From the cell containing the given text, extract its center point as (x, y) coordinate. 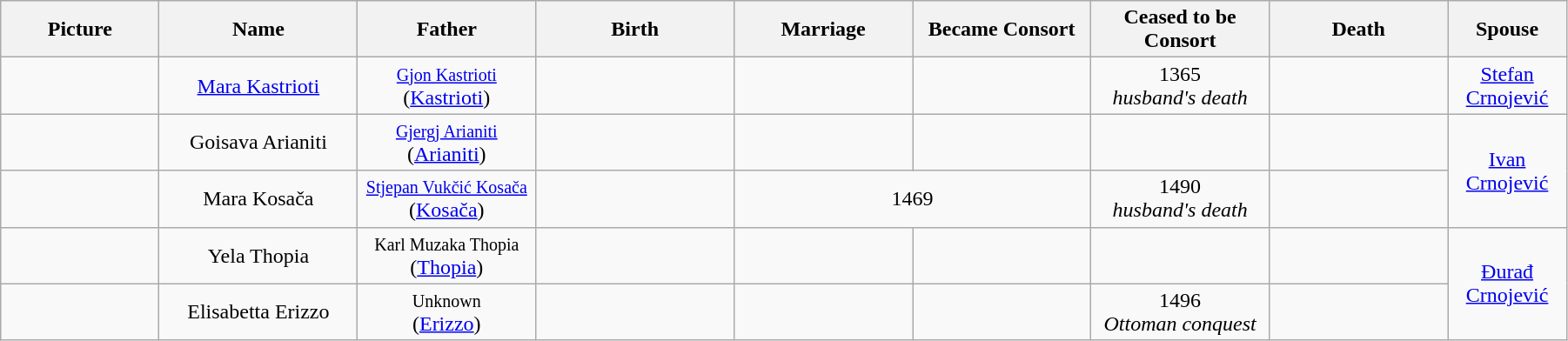
Gjergj Arianiti(Arianiti) (447, 143)
Name (258, 30)
Became Consort (1002, 30)
Gjon Kastrioti(Kastrioti) (447, 85)
Unknown(Erizzo) (447, 311)
Spouse (1507, 30)
Yela Thopia (258, 256)
Father (447, 30)
Stjepan Vukčić Kosača(Kosača) (447, 198)
Marriage (823, 30)
1490husband's death (1180, 198)
Death (1359, 30)
Mara Kastrioti (258, 85)
Mara Kosača (258, 198)
1496Ottoman conquest (1180, 311)
1469 (913, 198)
Goisava Arianiti (258, 143)
Picture (80, 30)
Birth (635, 30)
Stefan Crnojević (1507, 85)
Đurađ Crnojević (1507, 284)
Ivan Crnojević (1507, 170)
1365husband's death (1180, 85)
Karl Muzaka Thopia(Thopia) (447, 256)
Elisabetta Erizzo (258, 311)
Ceased to be Consort (1180, 30)
